Pinpoint the cell where the given text exists, returning its (X, Y) midpoint coordinate. 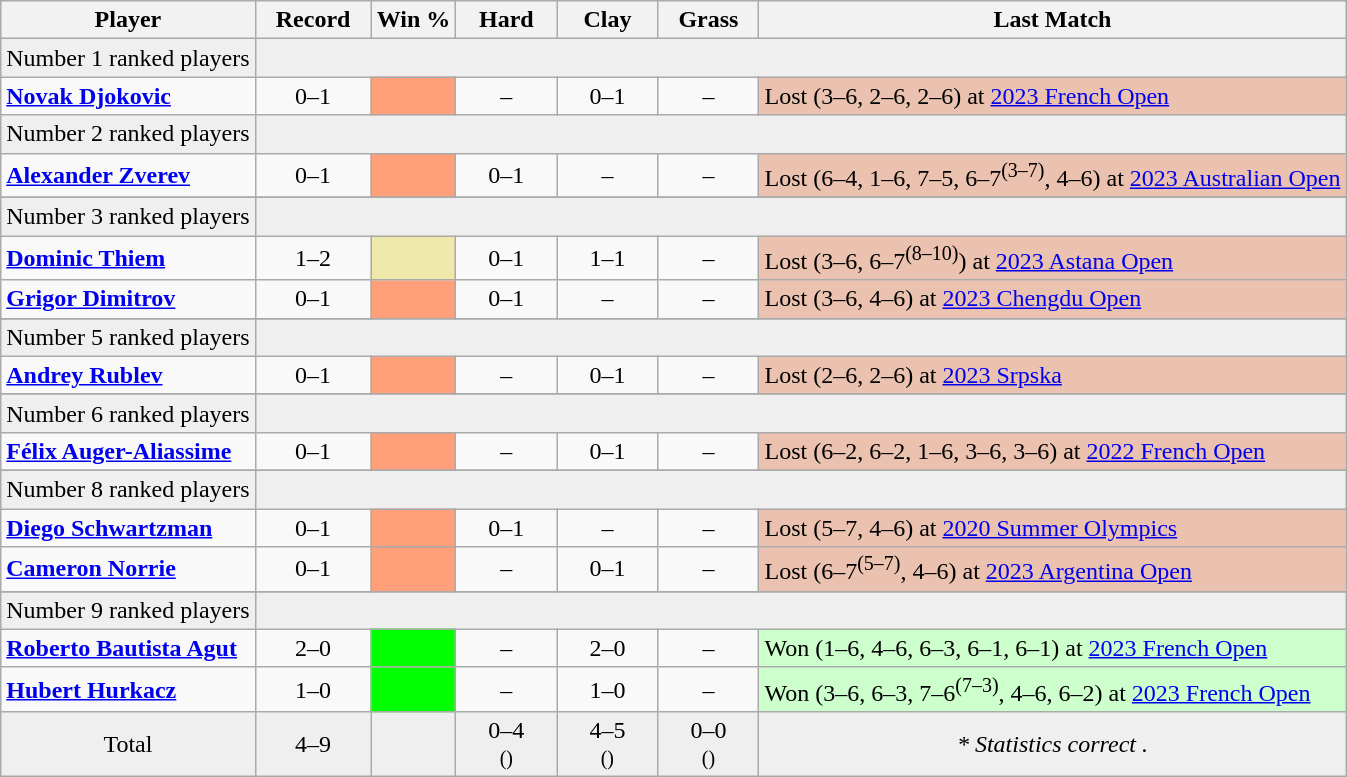
1–2 (313, 258)
Total (128, 744)
* Statistics correct . (1052, 744)
Record (313, 20)
Alexander Zverev (128, 176)
Lost (3–6, 2–6, 2–6) at 2023 French Open (1052, 96)
Grass (708, 20)
Lost (6–2, 6–2, 1–6, 3–6, 3–6) at 2022 French Open (1052, 451)
Number 6 ranked players (128, 413)
4–9 (313, 744)
Player (128, 20)
0–0 () (708, 744)
Cameron Norrie (128, 570)
Hard (506, 20)
Félix Auger-Aliassime (128, 451)
Number 1 ranked players (128, 58)
Won (3–6, 6–3, 7–6(7–3), 4–6, 6–2) at 2023 French Open (1052, 690)
Grigor Dimitrov (128, 299)
Andrey Rublev (128, 375)
Lost (2–6, 2–6) at 2023 Srpska (1052, 375)
Number 9 ranked players (128, 610)
Last Match (1052, 20)
Diego Schwartzman (128, 528)
0–4 () (506, 744)
Lost (3–6, 4–6) at 2023 Chengdu Open (1052, 299)
Win % (414, 20)
Number 8 ranked players (128, 489)
Number 5 ranked players (128, 337)
Lost (6–4, 1–6, 7–5, 6–7(3–7), 4–6) at 2023 Australian Open (1052, 176)
Novak Djokovic (128, 96)
Lost (5–7, 4–6) at 2020 Summer Olympics (1052, 528)
Roberto Bautista Agut (128, 648)
4–5 () (608, 744)
Number 3 ranked players (128, 217)
Hubert Hurkacz (128, 690)
1–1 (608, 258)
Dominic Thiem (128, 258)
Number 2 ranked players (128, 134)
Won (1–6, 4–6, 6–3, 6–1, 6–1) at 2023 French Open (1052, 648)
Lost (6–7(5–7), 4–6) at 2023 Argentina Open (1052, 570)
Clay (608, 20)
Lost (3–6, 6–7(8–10)) at 2023 Astana Open (1052, 258)
